For the text-containing cell, return its midpoint in [X, Y] coordinate format. 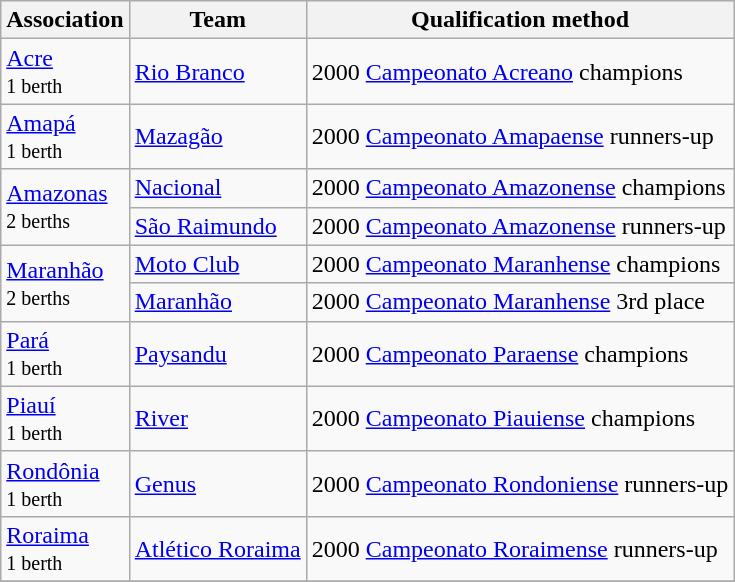
Amapá1 berth [65, 136]
Nacional [218, 188]
2000 Campeonato Amapaense runners-up [520, 136]
2000 Campeonato Maranhense 3rd place [520, 302]
Roraima1 berth [65, 548]
2000 Campeonato Piauiense champions [520, 418]
Rio Branco [218, 72]
Piauí1 berth [65, 418]
Maranhão [218, 302]
Moto Club [218, 264]
2000 Campeonato Roraimense runners-up [520, 548]
Amazonas2 berths [65, 207]
River [218, 418]
Genus [218, 484]
Maranhão2 berths [65, 283]
Mazagão [218, 136]
2000 Campeonato Amazonense runners-up [520, 226]
Pará1 berth [65, 354]
2000 Campeonato Paraense champions [520, 354]
2000 Campeonato Rondoniense runners-up [520, 484]
2000 Campeonato Maranhense champions [520, 264]
Acre1 berth [65, 72]
Team [218, 20]
Paysandu [218, 354]
2000 Campeonato Amazonense champions [520, 188]
Association [65, 20]
2000 Campeonato Acreano champions [520, 72]
Atlético Roraima [218, 548]
Qualification method [520, 20]
Rondônia1 berth [65, 484]
São Raimundo [218, 226]
